Find where the given text appears and provide that cell's center as (X, Y) coordinate. 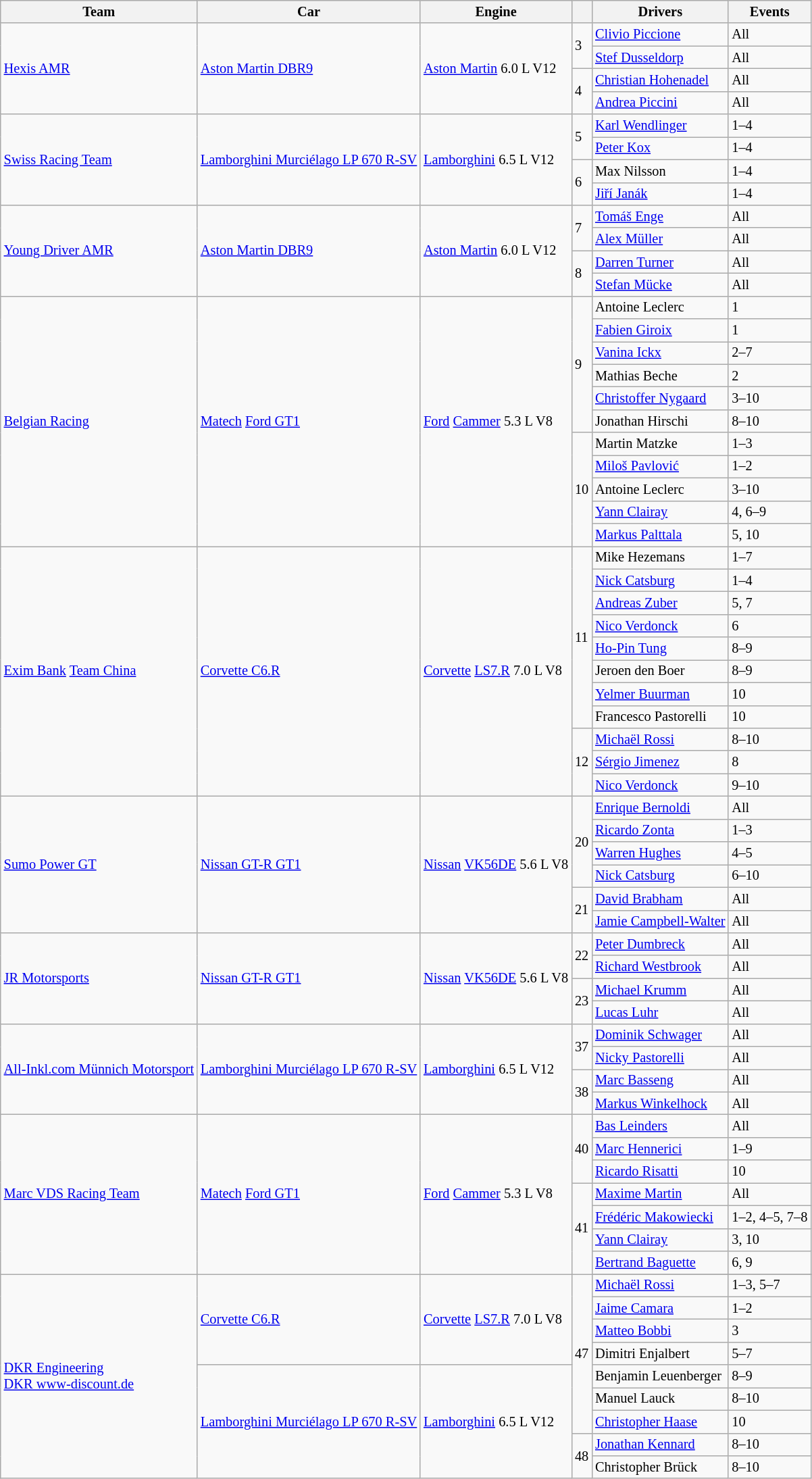
Hexis AMR (99, 69)
Warren Hughes (660, 853)
Jeroen den Boer (660, 671)
Vanina Ickx (660, 353)
1–3, 5–7 (769, 1285)
Andreas Zuber (660, 603)
Jonathan Hirschi (660, 421)
37 (582, 1046)
20 (582, 842)
5 (582, 136)
5, 7 (769, 603)
40 (582, 1149)
Michael Krumm (660, 990)
Tomáš Enge (660, 216)
Francesco Pastorelli (660, 717)
Alex Müller (660, 239)
Martin Matzke (660, 444)
David Brabham (660, 899)
12 (582, 762)
All-Inkl.com Münnich Motorsport (99, 1069)
Marc Basseng (660, 1080)
Lucas Luhr (660, 1012)
Engine (496, 11)
Andrea Piccini (660, 103)
11 (582, 636)
Peter Dumbreck (660, 944)
Jiří Janák (660, 194)
5, 10 (769, 534)
Jaime Camara (660, 1308)
Darren Turner (660, 262)
Karl Wendlinger (660, 126)
22 (582, 955)
41 (582, 1228)
JR Motorsports (99, 978)
DKR Engineering DKR www-discount.de (99, 1376)
Enrique Bernoldi (660, 807)
Ricardo Zonta (660, 830)
Nicky Pastorelli (660, 1058)
Mike Hezemans (660, 557)
Christopher Brück (660, 1467)
38 (582, 1092)
Peter Kox (660, 148)
Swiss Racing Team (99, 159)
Bas Leinders (660, 1126)
5–7 (769, 1353)
Sumo Power GT (99, 864)
Fabien Giroix (660, 330)
Markus Winkelhock (660, 1103)
Team (99, 11)
Stefan Mücke (660, 284)
9–10 (769, 785)
Stef Dusseldorp (660, 57)
6, 9 (769, 1262)
Dominik Schwager (660, 1035)
Dimitri Enjalbert (660, 1353)
Manuel Lauck (660, 1399)
Jamie Campbell-Walter (660, 922)
9 (582, 364)
2–7 (769, 353)
4–5 (769, 853)
1–7 (769, 557)
Ho-Pin Tung (660, 649)
48 (582, 1455)
6–10 (769, 876)
Marc VDS Racing Team (99, 1195)
21 (582, 909)
Bertrand Baguette (660, 1262)
3, 10 (769, 1240)
2 (769, 376)
Max Nilsson (660, 171)
Yelmer Buurman (660, 694)
Benjamin Leuenberger (660, 1376)
Matteo Bobbi (660, 1330)
4 (582, 91)
Richard Westbrook (660, 967)
Events (769, 11)
Marc Hennerici (660, 1149)
Clivio Piccione (660, 34)
Frédéric Makowiecki (660, 1217)
1–9 (769, 1149)
Sérgio Jimenez (660, 762)
7 (582, 227)
4, 6–9 (769, 512)
Belgian Racing (99, 421)
Christoffer Nygaard (660, 398)
Maxime Martin (660, 1194)
Jonathan Kennard (660, 1445)
Christian Hohenadel (660, 80)
Markus Palttala (660, 534)
Christopher Haase (660, 1422)
Miloš Pavlović (660, 466)
Ricardo Risatti (660, 1172)
47 (582, 1353)
Car (309, 11)
23 (582, 1001)
Mathias Beche (660, 376)
Young Driver AMR (99, 250)
Drivers (660, 11)
Exim Bank Team China (99, 671)
1–2, 4–5, 7–8 (769, 1217)
